For the text-containing cell, return its midpoint in [X, Y] coordinate format. 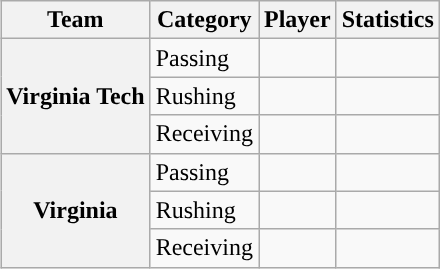
Player [297, 20]
Team [76, 20]
Virginia Tech [76, 96]
Category [204, 20]
Statistics [388, 20]
Virginia [76, 210]
